For the text-containing cell, return its midpoint in (x, y) coordinate format. 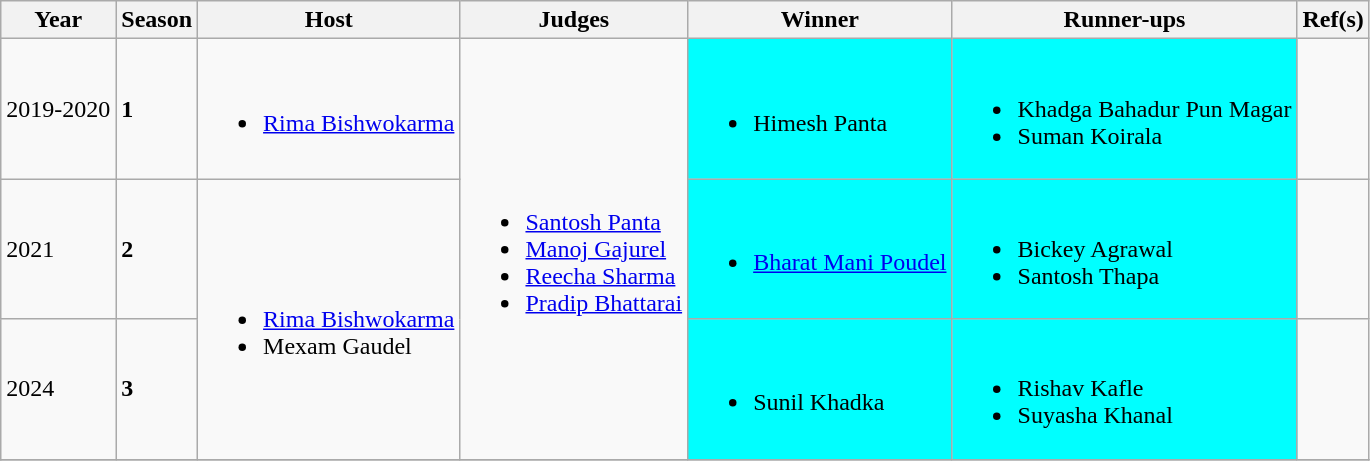
3 (157, 389)
Judges (574, 20)
2019-2020 (58, 109)
Ref(s) (1333, 20)
Season (157, 20)
1 (157, 109)
Himesh Panta (820, 109)
Host (329, 20)
2 (157, 249)
2021 (58, 249)
Bickey AgrawalSantosh Thapa (1124, 249)
Rima BishwokarmaMexam Gaudel (329, 319)
Runner-ups (1124, 20)
Khadga Bahadur Pun MagarSuman Koirala (1124, 109)
Sunil Khadka (820, 389)
Winner (820, 20)
Santosh PantaManoj GajurelReecha SharmaPradip Bhattarai (574, 249)
Rima Bishwokarma (329, 109)
2024 (58, 389)
Year (58, 20)
Bharat Mani Poudel (820, 249)
Rishav KafleSuyasha Khanal (1124, 389)
